Find where the given text appears and provide that cell's center as [X, Y] coordinate. 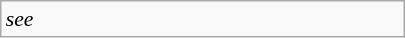
see [203, 19]
